Search for the cell housing the specified text and yield its (x, y) center coordinate. 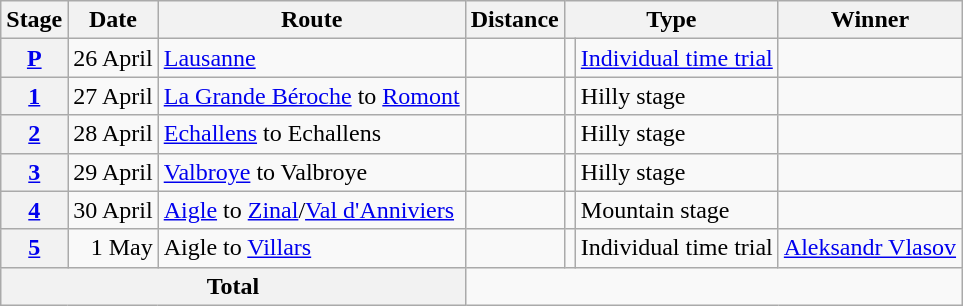
Route (312, 20)
2 (34, 134)
Aleksandr Vlasov (870, 248)
Date (113, 20)
3 (34, 172)
Valbroye to Valbroye (312, 172)
27 April (113, 96)
Aigle to Zinal/Val d'Anniviers (312, 210)
La Grande Béroche to Romont (312, 96)
P (34, 58)
28 April (113, 134)
1 (34, 96)
Mountain stage (676, 210)
1 May (113, 248)
5 (34, 248)
Type (671, 20)
26 April (113, 58)
Lausanne (312, 58)
Echallens to Echallens (312, 134)
29 April (113, 172)
Winner (870, 20)
Aigle to Villars (312, 248)
4 (34, 210)
Distance (514, 20)
Total (233, 286)
30 April (113, 210)
Stage (34, 20)
